For the text-containing cell, return its midpoint in (x, y) coordinate format. 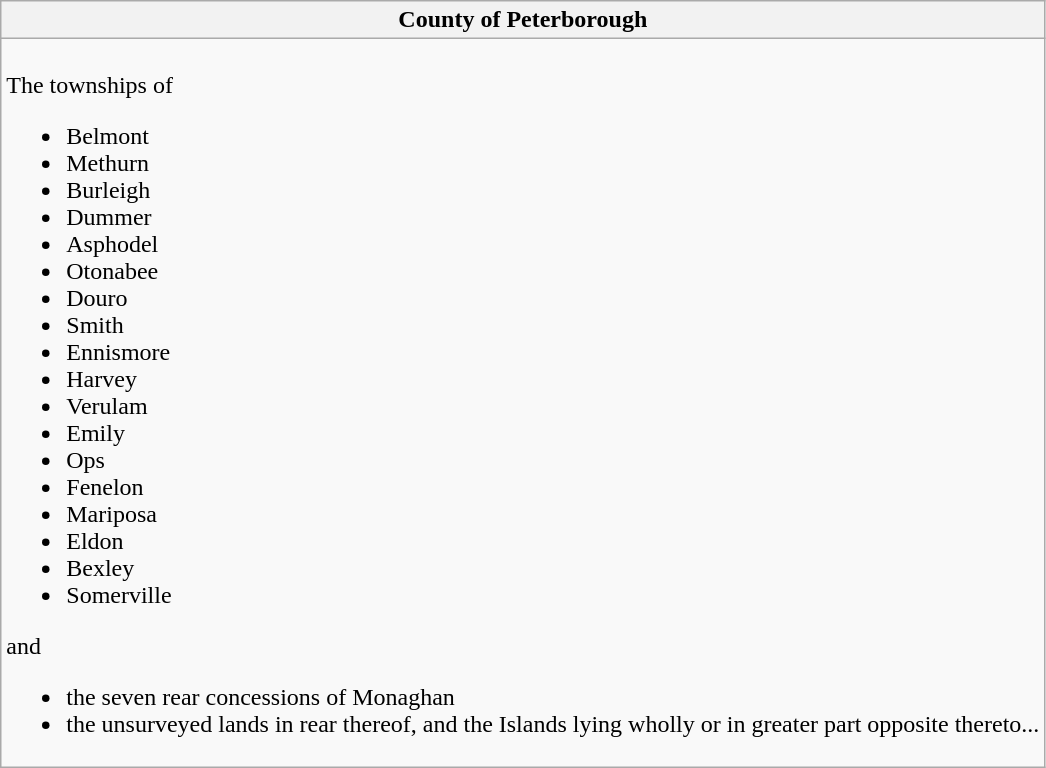
County of Peterborough (523, 20)
